For the text-containing cell, return its midpoint in (X, Y) coordinate format. 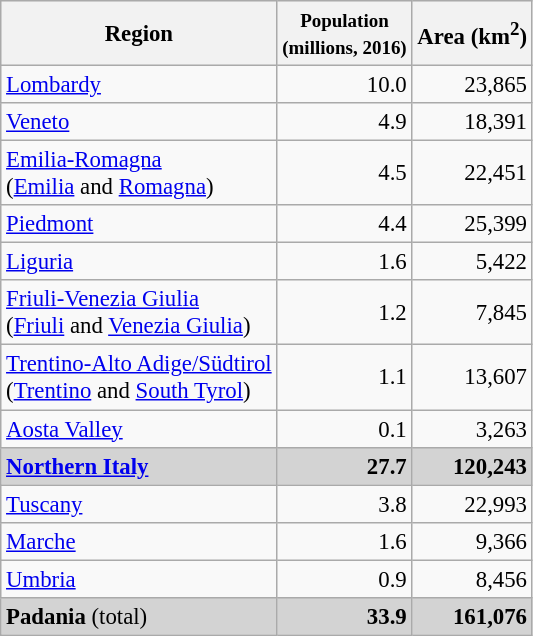
4.5 (344, 174)
Liguria (139, 262)
Umbria (139, 579)
3,263 (472, 429)
Population (millions, 2016) (344, 34)
33.9 (344, 617)
Emilia-Romagna(Emilia and Romagna) (139, 174)
9,366 (472, 541)
18,391 (472, 122)
Region (139, 34)
Tuscany (139, 504)
0.1 (344, 429)
Area (km2) (472, 34)
161,076 (472, 617)
22,993 (472, 504)
Friuli-Venezia Giulia(Friuli and Venezia Giulia) (139, 312)
120,243 (472, 466)
Aosta Valley (139, 429)
Piedmont (139, 224)
Marche (139, 541)
23,865 (472, 85)
Veneto (139, 122)
4.4 (344, 224)
13,607 (472, 378)
25,399 (472, 224)
22,451 (472, 174)
1.1 (344, 378)
3.8 (344, 504)
Lombardy (139, 85)
10.0 (344, 85)
27.7 (344, 466)
1.2 (344, 312)
Northern Italy (139, 466)
5,422 (472, 262)
7,845 (472, 312)
Trentino-Alto Adige/Südtirol(Trentino and South Tyrol) (139, 378)
0.9 (344, 579)
8,456 (472, 579)
Padania (total) (139, 617)
4.9 (344, 122)
